Find where the given text appears and provide that cell's center as [X, Y] coordinate. 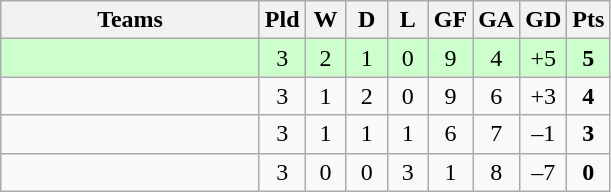
GA [496, 20]
Teams [130, 20]
7 [496, 134]
W [326, 20]
+5 [544, 58]
–1 [544, 134]
–7 [544, 172]
GD [544, 20]
L [408, 20]
GF [450, 20]
8 [496, 172]
Pld [282, 20]
5 [588, 58]
+3 [544, 96]
D [366, 20]
Pts [588, 20]
